Return the (X, Y) coordinate for the center point of the cell that contains the specified text.  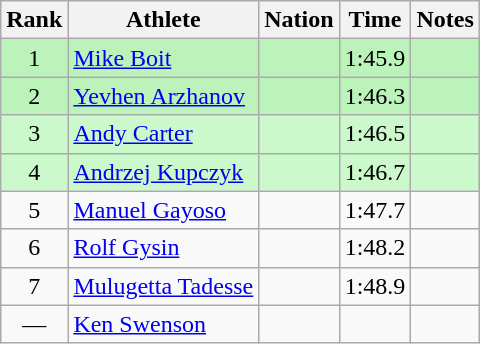
Time (375, 20)
Rolf Gysin (164, 248)
— (34, 324)
1:47.7 (375, 210)
Ken Swenson (164, 324)
Andrzej Kupczyk (164, 172)
3 (34, 134)
6 (34, 248)
1:48.2 (375, 248)
Rank (34, 20)
1:48.9 (375, 286)
1:46.7 (375, 172)
1:46.5 (375, 134)
Notes (445, 20)
1 (34, 58)
Manuel Gayoso (164, 210)
5 (34, 210)
Mulugetta Tadesse (164, 286)
1:46.3 (375, 96)
Mike Boit (164, 58)
Athlete (164, 20)
4 (34, 172)
Andy Carter (164, 134)
2 (34, 96)
1:45.9 (375, 58)
7 (34, 286)
Yevhen Arzhanov (164, 96)
Nation (299, 20)
